Detect which cell encompasses the target text, then output its [X, Y] center coordinate. 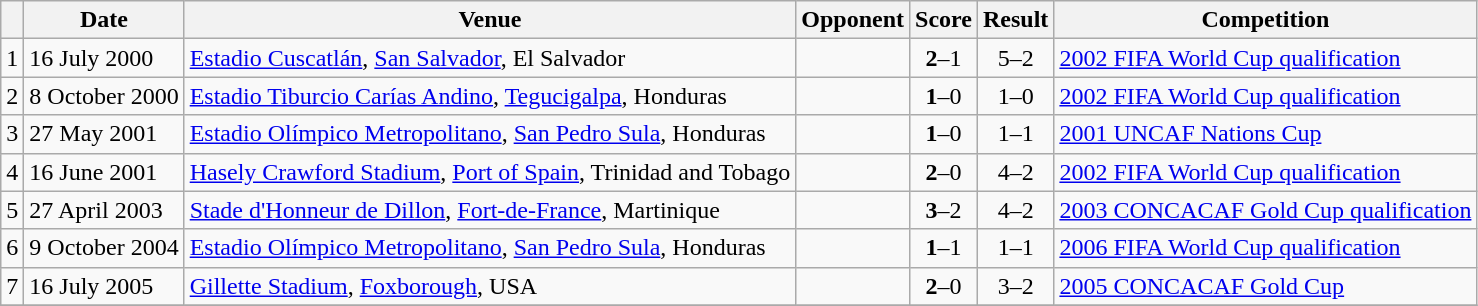
2–1 [944, 58]
16 June 2001 [104, 172]
5 [12, 210]
1 [12, 58]
2005 CONCACAF Gold Cup [1266, 286]
2006 FIFA World Cup qualification [1266, 248]
Estadio Tiburcio Carías Andino, Tegucigalpa, Honduras [490, 96]
Opponent [853, 20]
6 [12, 248]
Venue [490, 20]
2003 CONCACAF Gold Cup qualification [1266, 210]
27 April 2003 [104, 210]
9 October 2004 [104, 248]
Competition [1266, 20]
2001 UNCAF Nations Cup [1266, 134]
Hasely Crawford Stadium, Port of Spain, Trinidad and Tobago [490, 172]
Result [1015, 20]
Date [104, 20]
7 [12, 286]
Stade d'Honneur de Dillon, Fort-de-France, Martinique [490, 210]
8 October 2000 [104, 96]
2 [12, 96]
16 July 2005 [104, 286]
5–2 [1015, 58]
3 [12, 134]
Score [944, 20]
4 [12, 172]
27 May 2001 [104, 134]
Gillette Stadium, Foxborough, USA [490, 286]
Estadio Cuscatlán, San Salvador, El Salvador [490, 58]
16 July 2000 [104, 58]
